Return the [x, y] coordinate for the center point of the cell that contains the specified text.  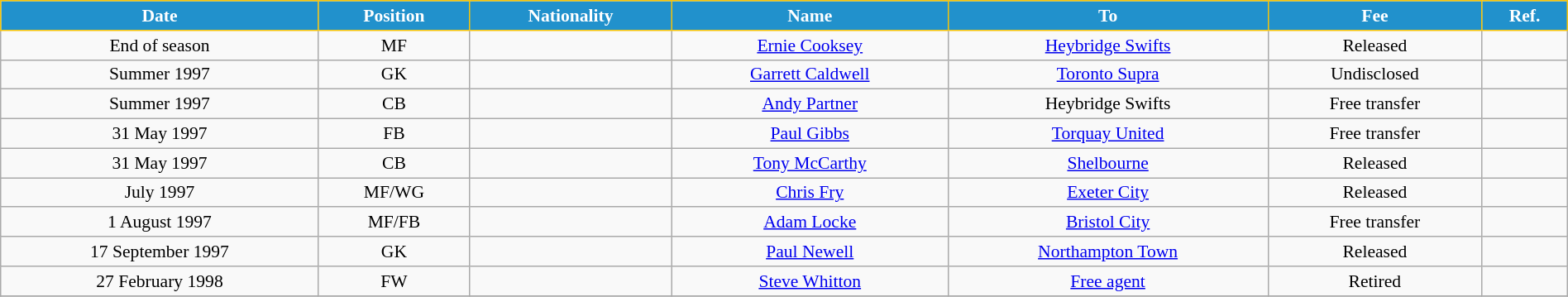
Shelbourne [1108, 163]
Toronto Supra [1108, 74]
To [1108, 16]
Ref. [1525, 16]
Torquay United [1108, 134]
MF [394, 46]
Adam Locke [810, 223]
July 1997 [160, 193]
Steve Whitton [810, 281]
Andy Partner [810, 104]
Free agent [1108, 281]
FB [394, 134]
Position [394, 16]
MF/FB [394, 223]
27 February 1998 [160, 281]
Retired [1374, 281]
Fee [1374, 16]
Undisclosed [1374, 74]
Northampton Town [1108, 251]
FW [394, 281]
Garrett Caldwell [810, 74]
Paul Newell [810, 251]
MF/WG [394, 193]
Nationality [571, 16]
Date [160, 16]
Paul Gibbs [810, 134]
Exeter City [1108, 193]
Name [810, 16]
Tony McCarthy [810, 163]
End of season [160, 46]
1 August 1997 [160, 223]
17 September 1997 [160, 251]
Bristol City [1108, 223]
Ernie Cooksey [810, 46]
Chris Fry [810, 193]
